Return (X, Y) of the center of cell containing provided text 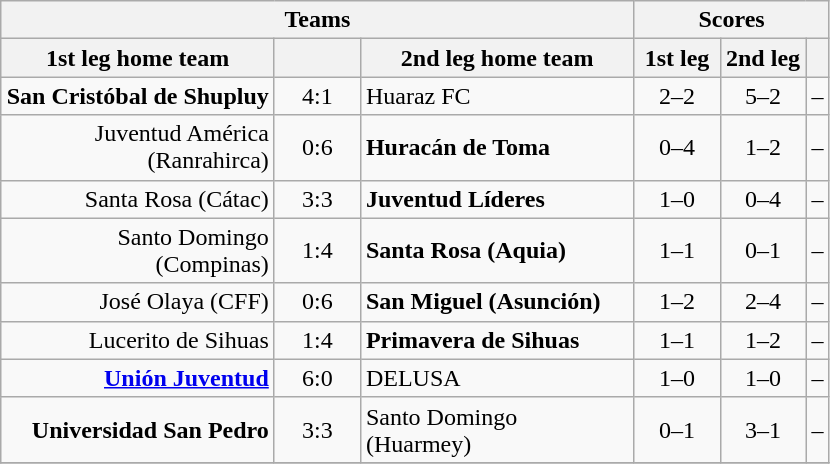
2–2 (677, 96)
Universidad San Pedro (138, 430)
Huaraz FC (497, 96)
Teams (318, 20)
Juventud América (Ranrahirca) (138, 148)
Santo Domingo (Huarmey) (497, 430)
Huracán de Toma (497, 148)
1st leg home team (138, 58)
2nd leg (763, 58)
San Miguel (Asunción) (497, 302)
Primavera de Sihuas (497, 340)
José Olaya (CFF) (138, 302)
1st leg (677, 58)
Scores (732, 20)
DELUSA (497, 378)
Lucerito de Sihuas (138, 340)
San Cristóbal de Shupluy (138, 96)
Unión Juventud (138, 378)
5–2 (763, 96)
3–1 (763, 430)
Santa Rosa (Aquia) (497, 250)
4:1 (317, 96)
Santo Domingo (Compinas) (138, 250)
Santa Rosa (Cátac) (138, 199)
Juventud Líderes (497, 199)
2nd leg home team (497, 58)
2–4 (763, 302)
6:0 (317, 378)
